For the text-containing cell, return its midpoint in (x, y) coordinate format. 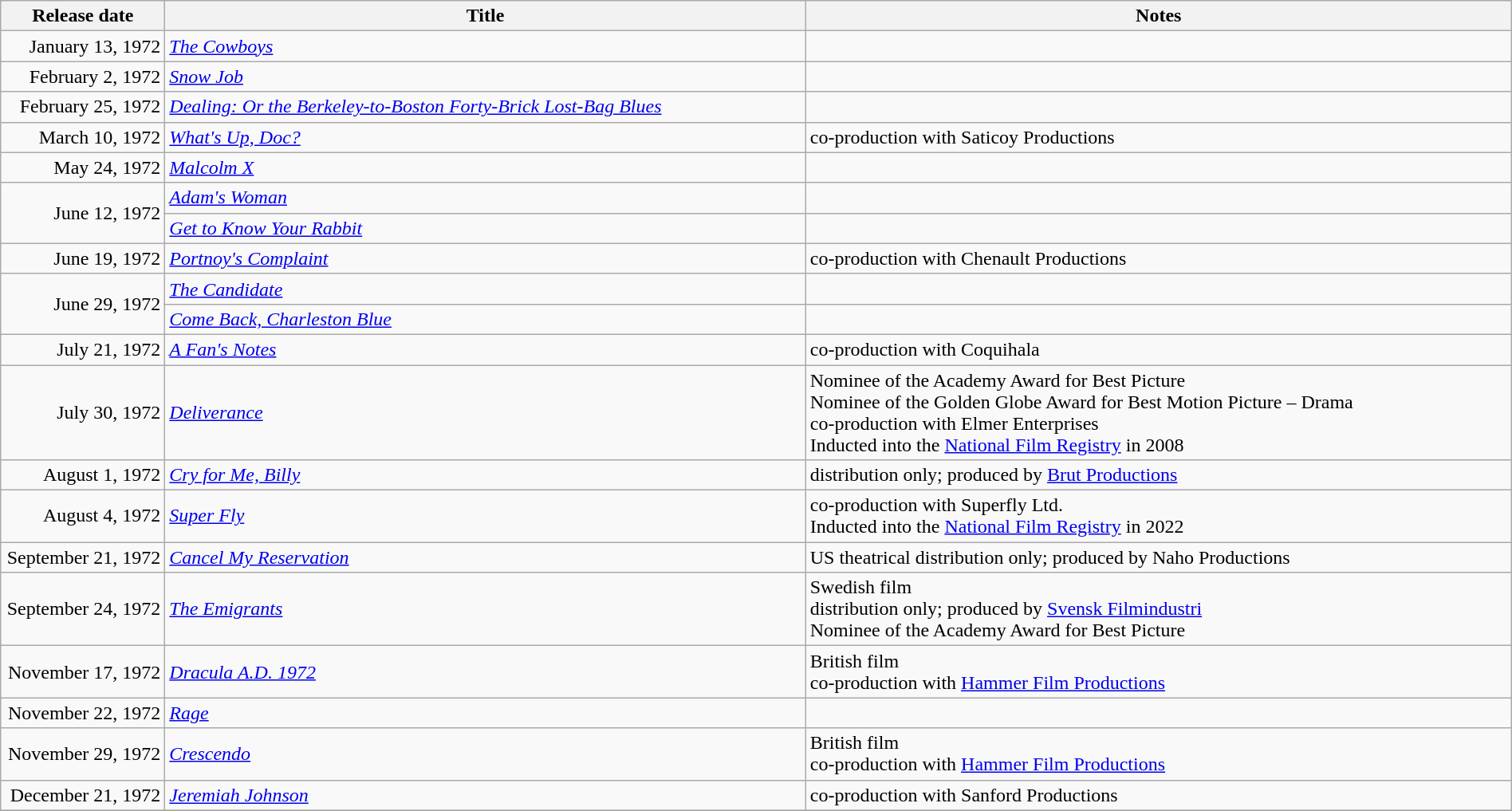
December 21, 1972 (83, 795)
June 19, 1972 (83, 258)
Swedish filmdistribution only; produced by Svensk FilmindustriNominee of the Academy Award for Best Picture (1158, 609)
July 21, 1972 (83, 349)
co-production with Superfly Ltd.Inducted into the National Film Registry in 2022 (1158, 517)
Dracula A.D. 1972 (485, 671)
June 12, 1972 (83, 213)
Portnoy's Complaint (485, 258)
February 2, 1972 (83, 77)
March 10, 1972 (83, 137)
September 21, 1972 (83, 557)
Come Back, Charleston Blue (485, 319)
November 29, 1972 (83, 754)
November 22, 1972 (83, 713)
co-production with Sanford Productions (1158, 795)
What's Up, Doc? (485, 137)
Adam's Woman (485, 198)
Super Fly (485, 517)
September 24, 1972 (83, 609)
Crescendo (485, 754)
US theatrical distribution only; produced by Naho Productions (1158, 557)
Deliverance (485, 413)
Notes (1158, 16)
Rage (485, 713)
November 17, 1972 (83, 671)
Title (485, 16)
co-production with Saticoy Productions (1158, 137)
July 30, 1972 (83, 413)
August 4, 1972 (83, 517)
January 13, 1972 (83, 46)
Cancel My Reservation (485, 557)
May 24, 1972 (83, 167)
distribution only; produced by Brut Productions (1158, 475)
Cry for Me, Billy (485, 475)
Jeremiah Johnson (485, 795)
Malcolm X (485, 167)
Snow Job (485, 77)
co-production with Chenault Productions (1158, 258)
Get to Know Your Rabbit (485, 228)
The Candidate (485, 289)
A Fan's Notes (485, 349)
Dealing: Or the Berkeley-to-Boston Forty-Brick Lost-Bag Blues (485, 107)
August 1, 1972 (83, 475)
The Emigrants (485, 609)
Release date (83, 16)
The Cowboys (485, 46)
co-production with Coquihala (1158, 349)
February 25, 1972 (83, 107)
June 29, 1972 (83, 304)
